From the cell containing the given text, extract its center point as (x, y) coordinate. 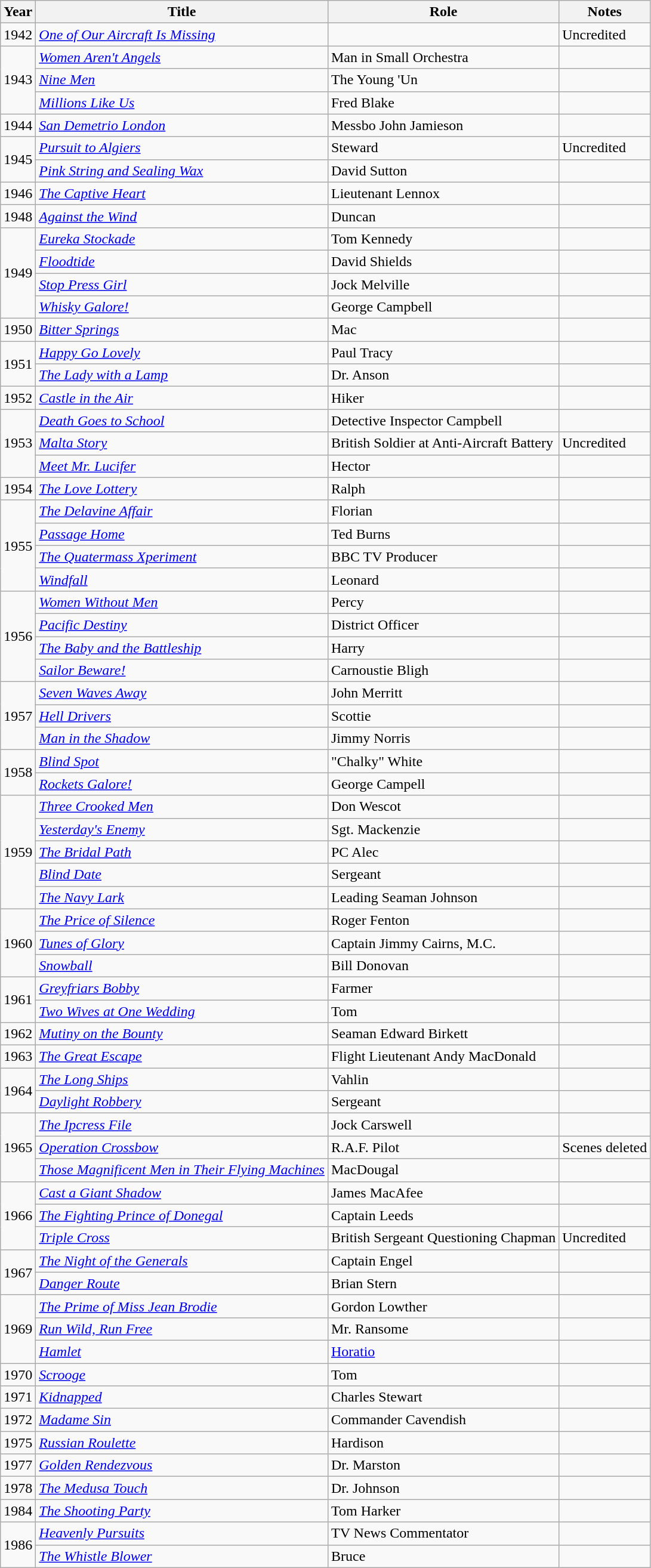
Jock Melville (443, 285)
Bruce (443, 1556)
Nine Men (182, 80)
Sgt. Mackenzie (443, 829)
Pacific Destiny (182, 625)
The Captive Heart (182, 193)
1965 (18, 1147)
Hardison (443, 1443)
PC Alec (443, 852)
Pursuit to Algiers (182, 148)
Run Wild, Run Free (182, 1329)
Title (182, 12)
Mr. Ransome (443, 1329)
Harry (443, 647)
MacDougal (443, 1170)
1956 (18, 636)
1953 (18, 443)
Seven Waves Away (182, 693)
Danger Route (182, 1283)
Fred Blake (443, 103)
Cast a Giant Shadow (182, 1193)
The Prime of Miss Jean Brodie (182, 1306)
Flight Lieutenant Andy MacDonald (443, 1057)
The Young 'Un (443, 80)
John Merritt (443, 693)
The Price of Silence (182, 920)
Notes (605, 12)
Operation Crossbow (182, 1147)
R.A.F. Pilot (443, 1147)
Snowball (182, 965)
Man in Small Orchestra (443, 57)
Seaman Edward Birkett (443, 1034)
Jock Carswell (443, 1125)
Yesterday's Enemy (182, 829)
Sailor Beware! (182, 671)
Leonard (443, 579)
Brian Stern (443, 1283)
Captain Leeds (443, 1215)
1949 (18, 273)
Castle in the Air (182, 398)
Rockets Galore! (182, 784)
Death Goes to School (182, 421)
1959 (18, 852)
1967 (18, 1272)
Bill Donovan (443, 965)
Vahlin (443, 1079)
Meet Mr. Lucifer (182, 466)
Ralph (443, 489)
The Navy Lark (182, 897)
1951 (18, 364)
British Sergeant Questioning Chapman (443, 1238)
Tom Kennedy (443, 239)
Messbo John Jamieson (443, 125)
George Campbell (443, 307)
Horatio (443, 1351)
Duncan (443, 216)
District Officer (443, 625)
The Long Ships (182, 1079)
Roger Fenton (443, 920)
The Bridal Path (182, 852)
The Medusa Touch (182, 1488)
James MacAfee (443, 1193)
Scottie (443, 716)
1962 (18, 1034)
The Love Lottery (182, 489)
Captain Jimmy Cairns, M.C. (443, 943)
The Great Escape (182, 1057)
Happy Go Lovely (182, 353)
Detective Inspector Campbell (443, 421)
Kidnapped (182, 1397)
The Night of the Generals (182, 1261)
Role (443, 12)
Russian Roulette (182, 1443)
Pink String and Sealing Wax (182, 171)
Steward (443, 148)
1960 (18, 943)
1942 (18, 35)
Mac (443, 330)
1966 (18, 1215)
1955 (18, 545)
Heavenly Pursuits (182, 1533)
The Fighting Prince of Donegal (182, 1215)
Leading Seaman Johnson (443, 897)
Greyfriars Bobby (182, 988)
Blind Date (182, 875)
Paul Tracy (443, 353)
Dr. Johnson (443, 1488)
1945 (18, 159)
Tunes of Glory (182, 943)
1978 (18, 1488)
The Baby and the Battleship (182, 647)
1972 (18, 1420)
1970 (18, 1374)
Don Wescot (443, 807)
Tom Harker (443, 1511)
Malta Story (182, 443)
BBC TV Producer (443, 557)
Lieutenant Lennox (443, 193)
Triple Cross (182, 1238)
1948 (18, 216)
Blind Spot (182, 761)
Floodtide (182, 261)
Stop Press Girl (182, 285)
1964 (18, 1091)
Charles Stewart (443, 1397)
1957 (18, 716)
1943 (18, 80)
Jimmy Norris (443, 739)
David Sutton (443, 171)
Percy (443, 602)
Women Without Men (182, 602)
The Delavine Affair (182, 511)
Hell Drivers (182, 716)
Captain Engel (443, 1261)
1986 (18, 1545)
San Demetrio London (182, 125)
Bitter Springs (182, 330)
Windfall (182, 579)
Year (18, 12)
Eureka Stockade (182, 239)
1984 (18, 1511)
1977 (18, 1465)
1971 (18, 1397)
Ted Burns (443, 534)
Against the Wind (182, 216)
Millions Like Us (182, 103)
Passage Home (182, 534)
Women Aren't Angels (182, 57)
The Lady with a Lamp (182, 375)
Scenes deleted (605, 1147)
Commander Cavendish (443, 1420)
1944 (18, 125)
The Whistle Blower (182, 1556)
Dr. Anson (443, 375)
1950 (18, 330)
Whisky Galore! (182, 307)
Farmer (443, 988)
Dr. Marston (443, 1465)
The Shooting Party (182, 1511)
TV News Commentator (443, 1533)
Florian (443, 511)
George Campell (443, 784)
1963 (18, 1057)
Madame Sin (182, 1420)
Scrooge (182, 1374)
1975 (18, 1443)
1969 (18, 1329)
The Ipcress File (182, 1125)
1952 (18, 398)
1954 (18, 489)
Hector (443, 466)
Gordon Lowther (443, 1306)
Golden Rendezvous (182, 1465)
Man in the Shadow (182, 739)
The Quatermass Xperiment (182, 557)
David Shields (443, 261)
Two Wives at One Wedding (182, 1011)
"Chalky" White (443, 761)
One of Our Aircraft Is Missing (182, 35)
Those Magnificent Men in Their Flying Machines (182, 1170)
British Soldier at Anti-Aircraft Battery (443, 443)
Mutiny on the Bounty (182, 1034)
Hamlet (182, 1351)
1946 (18, 193)
Hiker (443, 398)
Three Crooked Men (182, 807)
Carnoustie Bligh (443, 671)
1958 (18, 773)
Daylight Robbery (182, 1102)
1961 (18, 999)
